Find where the given text appears and provide that cell's center as (x, y) coordinate. 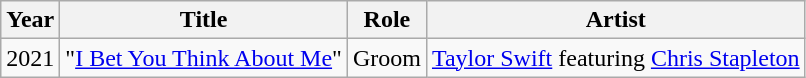
Year (30, 20)
Artist (616, 20)
Title (204, 20)
Groom (386, 58)
"I Bet You Think About Me" (204, 58)
Role (386, 20)
Taylor Swift featuring Chris Stapleton (616, 58)
2021 (30, 58)
